Scan for the cell matching the given text and deliver its [X, Y] coordinate at center. 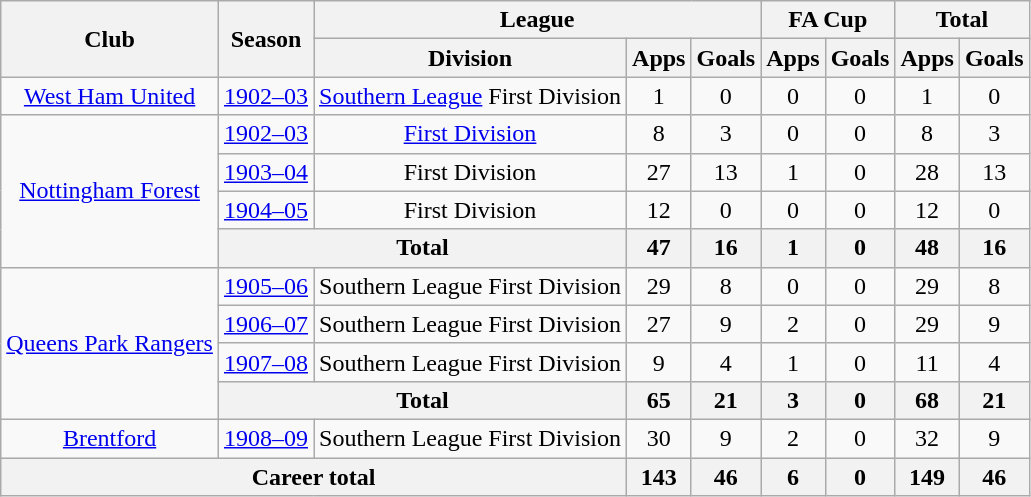
30 [659, 438]
Nottingham Forest [110, 191]
48 [927, 248]
1907–08 [266, 362]
1906–07 [266, 324]
6 [793, 477]
1908–09 [266, 438]
47 [659, 248]
68 [927, 400]
West Ham United [110, 96]
League [538, 20]
FA Cup [828, 20]
32 [927, 438]
Queens Park Rangers [110, 343]
143 [659, 477]
Season [266, 39]
1903–04 [266, 172]
149 [927, 477]
Career total [314, 477]
1904–05 [266, 210]
Division [470, 58]
Brentford [110, 438]
28 [927, 172]
Club [110, 39]
1905–06 [266, 286]
11 [927, 362]
65 [659, 400]
